Locate the cell with the specified text and output its [X, Y] center coordinate. 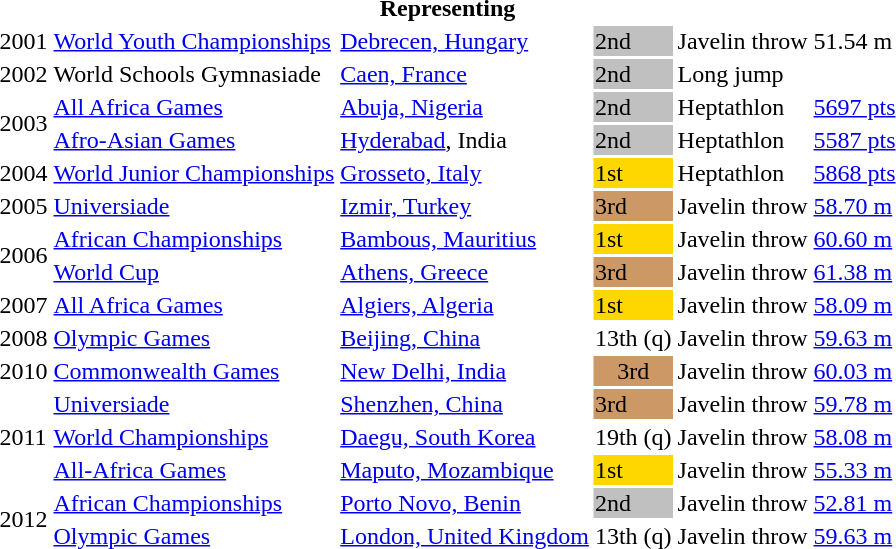
Afro-Asian Games [194, 140]
World Schools Gymnasiade [194, 74]
Algiers, Algeria [465, 305]
13th (q) [633, 338]
Daegu, South Korea [465, 437]
All-Africa Games [194, 470]
Abuja, Nigeria [465, 107]
World Championships [194, 437]
Hyderabad, India [465, 140]
Long jump [742, 74]
World Youth Championships [194, 41]
Izmir, Turkey [465, 206]
Athens, Greece [465, 272]
Porto Novo, Benin [465, 503]
Commonwealth Games [194, 371]
Beijing, China [465, 338]
Grosseto, Italy [465, 173]
New Delhi, India [465, 371]
Maputo, Mozambique [465, 470]
World Cup [194, 272]
Caen, France [465, 74]
Shenzhen, China [465, 404]
Debrecen, Hungary [465, 41]
Olympic Games [194, 338]
19th (q) [633, 437]
Bambous, Mauritius [465, 239]
World Junior Championships [194, 173]
